Scan for the cell matching the given text and deliver its (x, y) coordinate at center. 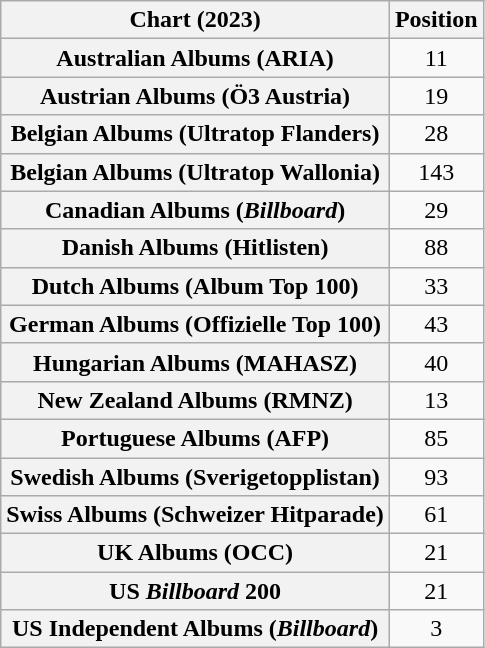
German Albums (Offizielle Top 100) (196, 324)
Portuguese Albums (AFP) (196, 438)
143 (436, 172)
19 (436, 96)
Swedish Albums (Sverigetopplistan) (196, 477)
29 (436, 210)
Position (436, 20)
UK Albums (OCC) (196, 553)
New Zealand Albums (RMNZ) (196, 400)
11 (436, 58)
US Billboard 200 (196, 591)
Australian Albums (ARIA) (196, 58)
33 (436, 286)
93 (436, 477)
Dutch Albums (Album Top 100) (196, 286)
Belgian Albums (Ultratop Flanders) (196, 134)
Hungarian Albums (MAHASZ) (196, 362)
28 (436, 134)
Canadian Albums (Billboard) (196, 210)
Danish Albums (Hitlisten) (196, 248)
88 (436, 248)
Chart (2023) (196, 20)
40 (436, 362)
13 (436, 400)
61 (436, 515)
US Independent Albums (Billboard) (196, 629)
3 (436, 629)
Belgian Albums (Ultratop Wallonia) (196, 172)
Swiss Albums (Schweizer Hitparade) (196, 515)
43 (436, 324)
85 (436, 438)
Austrian Albums (Ö3 Austria) (196, 96)
